For the text-containing cell, return its midpoint in [X, Y] coordinate format. 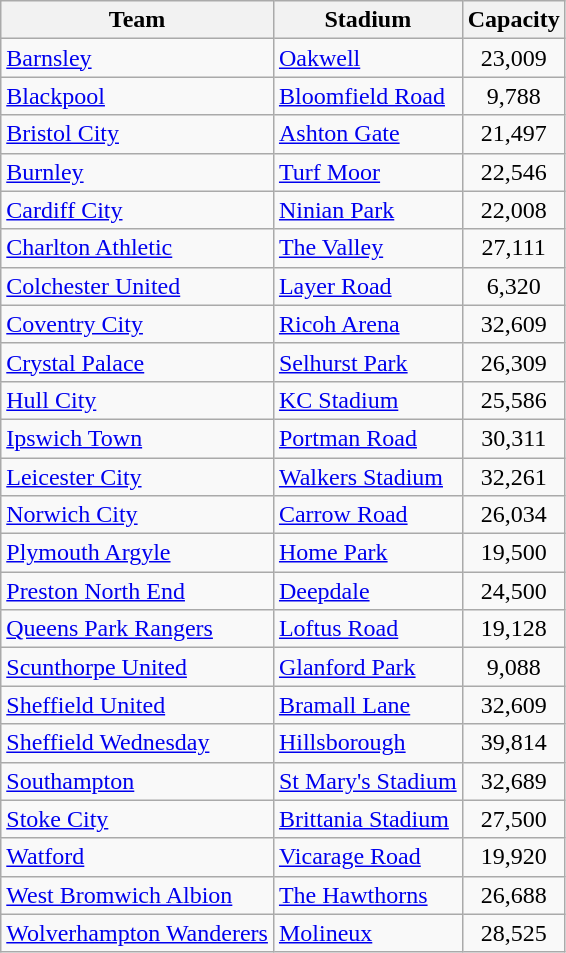
Charlton Athletic [138, 248]
32,689 [514, 781]
Stadium [368, 20]
26,034 [514, 515]
Bristol City [138, 134]
Cardiff City [138, 210]
Colchester United [138, 286]
Glanford Park [368, 667]
Bloomfield Road [368, 96]
26,309 [514, 362]
Ipswich Town [138, 438]
Bramall Lane [368, 705]
25,586 [514, 400]
Layer Road [368, 286]
The Valley [368, 248]
Watford [138, 857]
Ricoh Arena [368, 324]
West Bromwich Albion [138, 895]
Ashton Gate [368, 134]
Preston North End [138, 591]
30,311 [514, 438]
Hillsborough [368, 743]
19,920 [514, 857]
Deepdale [368, 591]
Barnsley [138, 58]
St Mary's Stadium [368, 781]
9,088 [514, 667]
24,500 [514, 591]
Hull City [138, 400]
21,497 [514, 134]
22,546 [514, 172]
Molineux [368, 933]
Wolverhampton Wanderers [138, 933]
27,500 [514, 819]
Vicarage Road [368, 857]
22,008 [514, 210]
Brittania Stadium [368, 819]
Southampton [138, 781]
Stoke City [138, 819]
Turf Moor [368, 172]
The Hawthorns [368, 895]
26,688 [514, 895]
39,814 [514, 743]
KC Stadium [368, 400]
Carrow Road [368, 515]
Capacity [514, 20]
Leicester City [138, 477]
Coventry City [138, 324]
Queens Park Rangers [138, 629]
Team [138, 20]
Walkers Stadium [368, 477]
9,788 [514, 96]
Blackpool [138, 96]
Oakwell [368, 58]
Loftus Road [368, 629]
Plymouth Argyle [138, 553]
Scunthorpe United [138, 667]
Sheffield United [138, 705]
Ninian Park [368, 210]
Selhurst Park [368, 362]
28,525 [514, 933]
Home Park [368, 553]
19,500 [514, 553]
Sheffield Wednesday [138, 743]
19,128 [514, 629]
Burnley [138, 172]
23,009 [514, 58]
Crystal Palace [138, 362]
32,261 [514, 477]
Portman Road [368, 438]
27,111 [514, 248]
6,320 [514, 286]
Norwich City [138, 515]
